Output the (X, Y) coordinate of the center of the cell containing the given text.  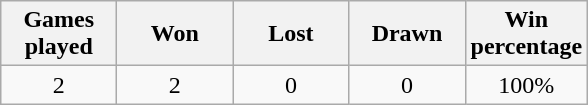
Win percentage (526, 34)
Games played (59, 34)
100% (526, 85)
Lost (291, 34)
Drawn (407, 34)
Won (175, 34)
